Search for the cell housing the specified text and yield its (x, y) center coordinate. 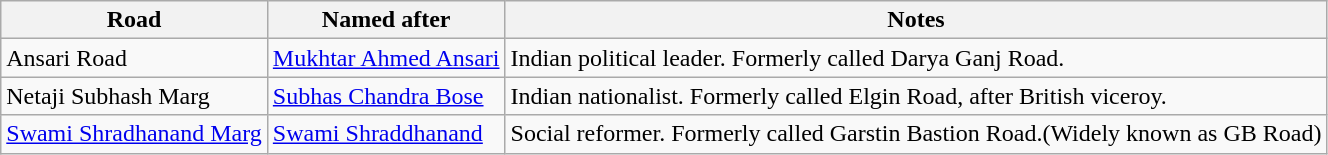
Swami Shradhanand Marg (134, 134)
Netaji Subhash Marg (134, 96)
Social reformer. Formerly called Garstin Bastion Road.(Widely known as GB Road) (916, 134)
Notes (916, 20)
Mukhtar Ahmed Ansari (386, 58)
Ansari Road (134, 58)
Swami Shraddhanand (386, 134)
Subhas Chandra Bose (386, 96)
Indian political leader. Formerly called Darya Ganj Road. (916, 58)
Road (134, 20)
Named after (386, 20)
Indian nationalist. Formerly called Elgin Road, after British viceroy. (916, 96)
